Capture the cell that displays the provided text and extract its [x, y] central coordinate. 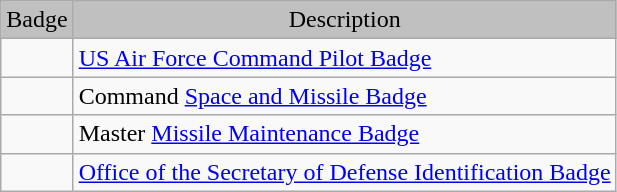
Badge [37, 20]
Master Missile Maintenance Badge [344, 134]
Office of the Secretary of Defense Identification Badge [344, 172]
Command Space and Missile Badge [344, 96]
US Air Force Command Pilot Badge [344, 58]
Description [344, 20]
